Determine the [X, Y] coordinate at the center of the cell enclosing the given text.  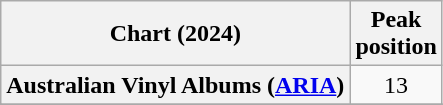
Peakposition [396, 34]
13 [396, 85]
Australian Vinyl Albums (ARIA) [176, 85]
Chart (2024) [176, 34]
